Return (x, y) of the center of cell containing provided text 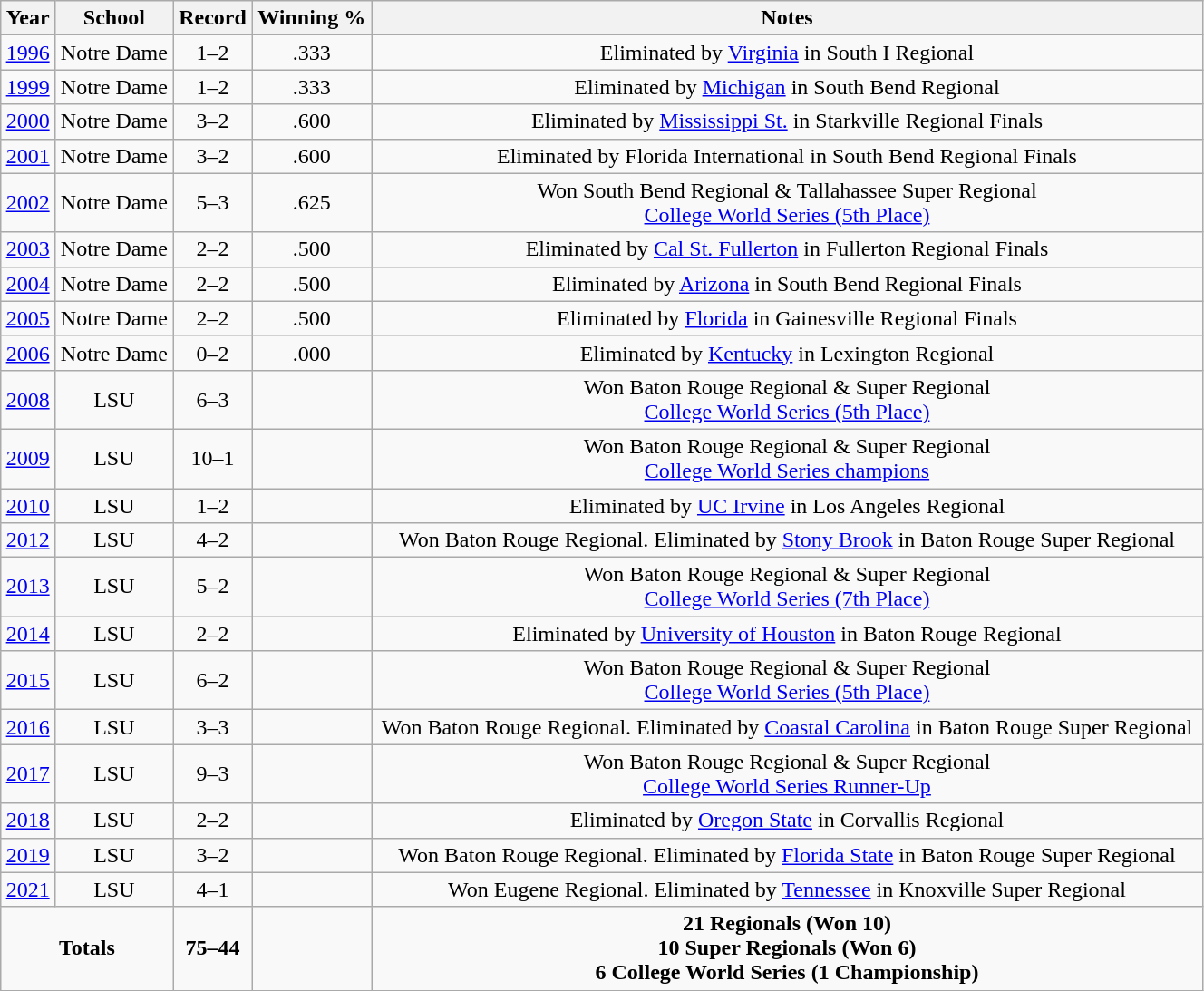
Won Eugene Regional. Eliminated by Tennessee in Knoxville Super Regional (787, 889)
Eliminated by Arizona in South Bend Regional Finals (787, 284)
6–3 (212, 399)
2012 (28, 540)
2006 (28, 353)
2001 (28, 156)
0–2 (212, 353)
2014 (28, 634)
Record (212, 18)
.625 (312, 203)
Won Baton Rouge Regional & Super Regional College World Series Runner-Up (787, 774)
Totals (87, 948)
Year (28, 18)
75–44 (212, 948)
Winning % (312, 18)
2013 (28, 588)
2017 (28, 774)
3–3 (212, 727)
21 Regionals (Won 10)10 Super Regionals (Won 6)6 College World Series (1 Championship) (787, 948)
1999 (28, 87)
2003 (28, 249)
Notes (787, 18)
Eliminated by Mississippi St. in Starkville Regional Finals (787, 121)
4–2 (212, 540)
Eliminated by University of Houston in Baton Rouge Regional (787, 634)
5–2 (212, 588)
Eliminated by Michigan in South Bend Regional (787, 87)
6–2 (212, 680)
Eliminated by Florida International in South Bend Regional Finals (787, 156)
2018 (28, 821)
School (114, 18)
Eliminated by Cal St. Fullerton in Fullerton Regional Finals (787, 249)
Eliminated by UC Irvine in Los Angeles Regional (787, 505)
Won Baton Rouge Regional. Eliminated by Coastal Carolina in Baton Rouge Super Regional (787, 727)
4–1 (212, 889)
2021 (28, 889)
2002 (28, 203)
Won Baton Rouge Regional & Super Regional College World Series (7th Place) (787, 588)
9–3 (212, 774)
2005 (28, 318)
Won South Bend Regional & Tallahassee Super Regional College World Series (5th Place) (787, 203)
2004 (28, 284)
2000 (28, 121)
2015 (28, 680)
5–3 (212, 203)
Eliminated by Kentucky in Lexington Regional (787, 353)
2010 (28, 505)
Won Baton Rouge Regional & Super Regional College World Series champions (787, 459)
2008 (28, 399)
Eliminated by Oregon State in Corvallis Regional (787, 821)
.000 (312, 353)
Won Baton Rouge Regional. Eliminated by Stony Brook in Baton Rouge Super Regional (787, 540)
Eliminated by Virginia in South I Regional (787, 53)
1996 (28, 53)
Eliminated by Florida in Gainesville Regional Finals (787, 318)
2016 (28, 727)
Won Baton Rouge Regional. Eliminated by Florida State in Baton Rouge Super Regional (787, 855)
2009 (28, 459)
10–1 (212, 459)
2019 (28, 855)
